Return the [x, y] coordinate for the center point of the cell that contains the specified text.  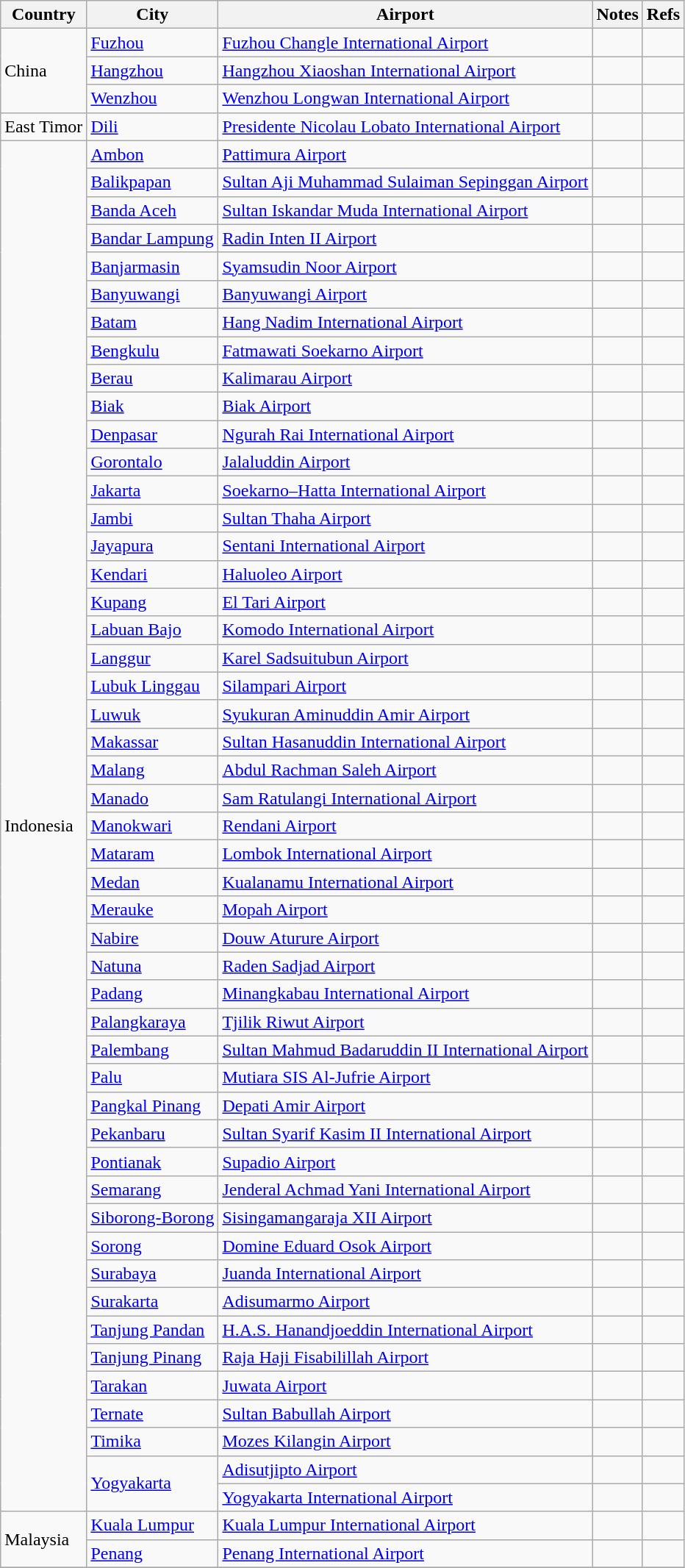
Airport [406, 15]
H.A.S. Hanandjoeddin International Airport [406, 1330]
Luwuk [153, 714]
Raden Sadjad Airport [406, 966]
Palu [153, 1078]
Sultan Thaha Airport [406, 518]
Kalimarau Airport [406, 379]
Mataram [153, 854]
Douw Aturure Airport [406, 938]
Hangzhou [153, 71]
Tarakan [153, 1386]
Surabaya [153, 1274]
Presidente Nicolau Lobato International Airport [406, 126]
Siborong-Borong [153, 1217]
Banjarmasin [153, 266]
Sorong [153, 1246]
Sentani International Airport [406, 546]
Medan [153, 882]
Sultan Syarif Kasim II International Airport [406, 1134]
Komodo International Airport [406, 630]
Hang Nadim International Airport [406, 322]
Syamsudin Noor Airport [406, 266]
Sultan Hasanuddin International Airport [406, 742]
Adisutjipto Airport [406, 1469]
Semarang [153, 1189]
Banyuwangi Airport [406, 294]
Pontianak [153, 1161]
Sisingamangaraja XII Airport [406, 1217]
Raja Haji Fisabilillah Airport [406, 1358]
Gorontalo [153, 462]
Hangzhou Xiaoshan International Airport [406, 71]
Penang International Airport [406, 1553]
Refs [663, 15]
Padang [153, 994]
Labuan Bajo [153, 630]
Manado [153, 798]
Mopah Airport [406, 910]
Balikpapan [153, 182]
Mozes Kilangin Airport [406, 1442]
Fuzhou Changle International Airport [406, 43]
China [44, 71]
Juanda International Airport [406, 1274]
Palangkaraya [153, 1022]
Yogyakarta International Airport [406, 1497]
Denpasar [153, 434]
Lubuk Linggau [153, 686]
Sam Ratulangi International Airport [406, 798]
Timika [153, 1442]
Langgur [153, 658]
Makassar [153, 742]
Jambi [153, 518]
Dili [153, 126]
Haluoleo Airport [406, 574]
Juwata Airport [406, 1386]
Wenzhou Longwan International Airport [406, 99]
Tjilik Riwut Airport [406, 1022]
Surakarta [153, 1302]
Penang [153, 1553]
Sultan Mahmud Badaruddin II International Airport [406, 1050]
Jayapura [153, 546]
Supadio Airport [406, 1161]
Ambon [153, 154]
Domine Eduard Osok Airport [406, 1246]
Minangkabau International Airport [406, 994]
Lombok International Airport [406, 854]
Tanjung Pinang [153, 1358]
Syukuran Aminuddin Amir Airport [406, 714]
Indonesia [44, 826]
Notes [617, 15]
Banda Aceh [153, 210]
Wenzhou [153, 99]
Jakarta [153, 490]
City [153, 15]
El Tari Airport [406, 602]
Jenderal Achmad Yani International Airport [406, 1189]
Kuala Lumpur International Airport [406, 1525]
Ternate [153, 1414]
Malaysia [44, 1539]
Berau [153, 379]
Natuna [153, 966]
Karel Sadsuitubun Airport [406, 658]
Sultan Babullah Airport [406, 1414]
Malang [153, 770]
Nabire [153, 938]
Depati Amir Airport [406, 1106]
Pekanbaru [153, 1134]
Rendani Airport [406, 826]
Banyuwangi [153, 294]
Biak [153, 407]
Mutiara SIS Al-Jufrie Airport [406, 1078]
Soekarno–Hatta International Airport [406, 490]
Tanjung Pandan [153, 1330]
Fatmawati Soekarno Airport [406, 351]
Palembang [153, 1050]
Kualanamu International Airport [406, 882]
Bengkulu [153, 351]
Kupang [153, 602]
Batam [153, 322]
Biak Airport [406, 407]
Adisumarmo Airport [406, 1302]
Country [44, 15]
Kendari [153, 574]
Yogyakarta [153, 1483]
East Timor [44, 126]
Abdul Rachman Saleh Airport [406, 770]
Radin Inten II Airport [406, 238]
Silampari Airport [406, 686]
Fuzhou [153, 43]
Pangkal Pinang [153, 1106]
Merauke [153, 910]
Ngurah Rai International Airport [406, 434]
Pattimura Airport [406, 154]
Sultan Aji Muhammad Sulaiman Sepinggan Airport [406, 182]
Kuala Lumpur [153, 1525]
Bandar Lampung [153, 238]
Jalaluddin Airport [406, 462]
Sultan Iskandar Muda International Airport [406, 210]
Manokwari [153, 826]
